For the text-containing cell, return its midpoint in (X, Y) coordinate format. 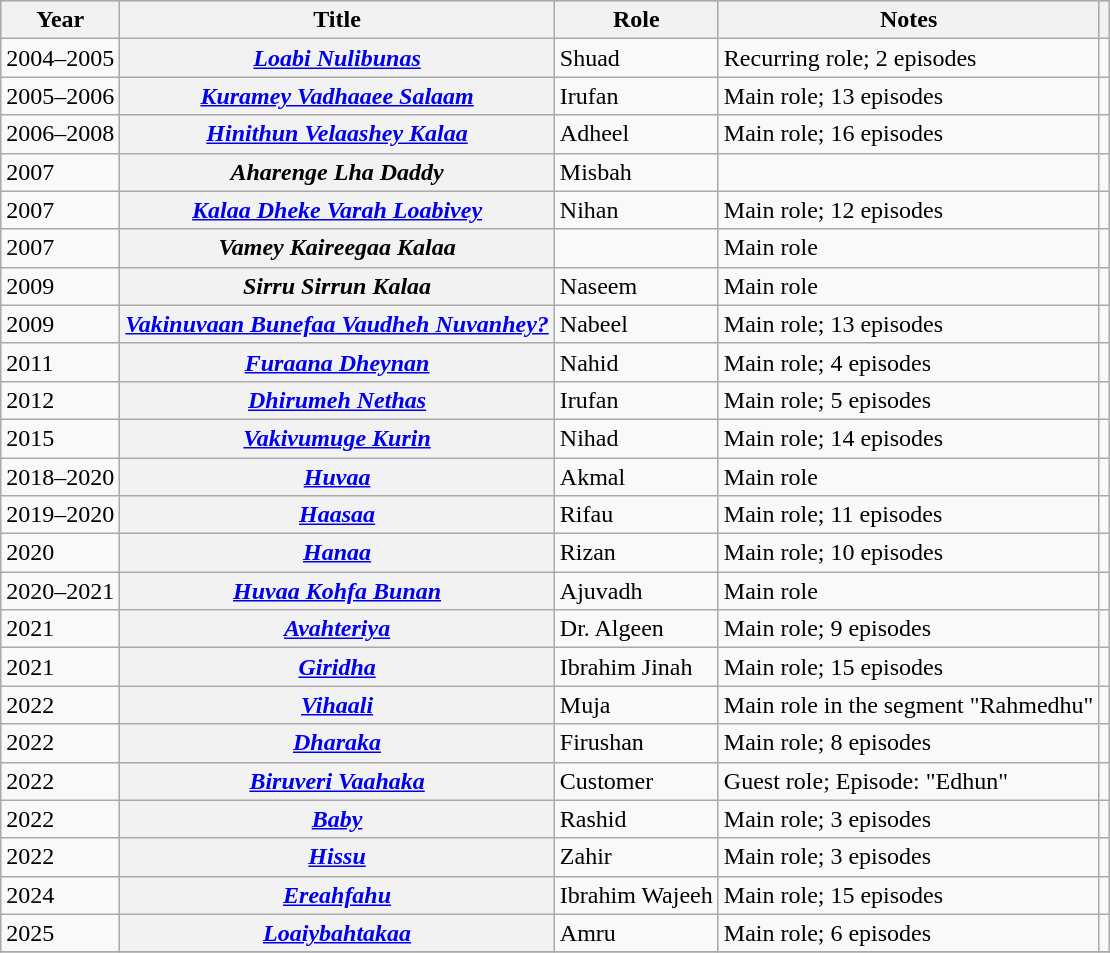
Main role; 11 episodes (908, 515)
Haasaa (338, 515)
Misbah (636, 172)
Nihan (636, 210)
Amru (636, 933)
Main role; 10 episodes (908, 553)
Recurring role; 2 episodes (908, 58)
Sirru Sirrun Kalaa (338, 286)
Main role; 4 episodes (908, 362)
2012 (60, 400)
Adheel (636, 134)
Shuad (636, 58)
Main role; 14 episodes (908, 438)
Hissu (338, 857)
Giridha (338, 667)
Hanaa (338, 553)
Nabeel (636, 324)
Kuramey Vadhaaee Salaam (338, 96)
Vamey Kaireegaa Kalaa (338, 248)
Baby (338, 819)
Notes (908, 20)
Customer (636, 781)
Kalaa Dheke Varah Loabivey (338, 210)
Main role; 12 episodes (908, 210)
Dr. Algeen (636, 629)
Furaana Dheynan (338, 362)
2006–2008 (60, 134)
Dhirumeh Nethas (338, 400)
Naseem (636, 286)
Aharenge Lha Daddy (338, 172)
Vakivumuge Kurin (338, 438)
Rashid (636, 819)
Avahteriya (338, 629)
2019–2020 (60, 515)
Nahid (636, 362)
2011 (60, 362)
Muja (636, 705)
Dharaka (338, 743)
2020–2021 (60, 591)
Main role; 5 episodes (908, 400)
2020 (60, 553)
Biruveri Vaahaka (338, 781)
Ajuvadh (636, 591)
Vakinuvaan Bunefaa Vaudheh Nuvanhey? (338, 324)
Ereahfahu (338, 895)
Main role; 6 episodes (908, 933)
Main role in the segment "Rahmedhu" (908, 705)
2005–2006 (60, 96)
Ibrahim Wajeeh (636, 895)
Zahir (636, 857)
Title (338, 20)
Main role; 8 episodes (908, 743)
Rizan (636, 553)
Akmal (636, 477)
2025 (60, 933)
Huvaa Kohfa Bunan (338, 591)
Main role; 16 episodes (908, 134)
2004–2005 (60, 58)
Nihad (636, 438)
2024 (60, 895)
Ibrahim Jinah (636, 667)
Role (636, 20)
Loaiybahtakaa (338, 933)
Vihaali (338, 705)
Firushan (636, 743)
2018–2020 (60, 477)
Main role; 9 episodes (908, 629)
2015 (60, 438)
Guest role; Episode: "Edhun" (908, 781)
Rifau (636, 515)
Hinithun Velaashey Kalaa (338, 134)
Year (60, 20)
Loabi Nulibunas (338, 58)
Huvaa (338, 477)
